Locate the cell with the specified text and output its [x, y] center coordinate. 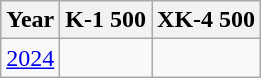
K-1 500 [106, 20]
2024 [30, 58]
Year [30, 20]
XK-4 500 [206, 20]
